From the cell containing the given text, extract its center point as (X, Y) coordinate. 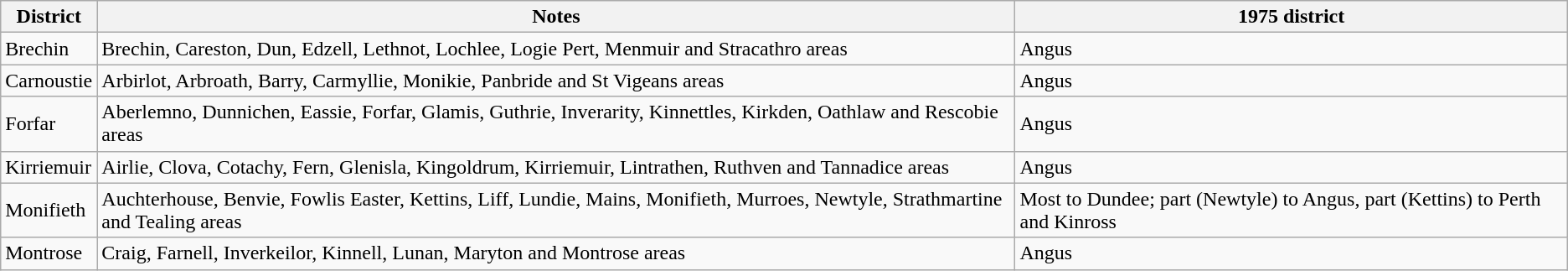
Forfar (49, 124)
Montrose (49, 253)
Arbirlot, Arbroath, Barry, Carmyllie, Monikie, Panbride and St Vigeans areas (556, 81)
District (49, 17)
Brechin, Careston, Dun, Edzell, Lethnot, Lochlee, Logie Pert, Menmuir and Stracathro areas (556, 49)
Auchterhouse, Benvie, Fowlis Easter, Kettins, Liff, Lundie, Mains, Monifieth, Murroes, Newtyle, Strathmartine and Tealing areas (556, 210)
Aberlemno, Dunnichen, Eassie, Forfar, Glamis, Guthrie, Inverarity, Kinnettles, Kirkden, Oathlaw and Rescobie areas (556, 124)
Monifieth (49, 210)
Kirriemuir (49, 167)
1975 district (1292, 17)
Carnoustie (49, 81)
Most to Dundee; part (Newtyle) to Angus, part (Kettins) to Perth and Kinross (1292, 210)
Brechin (49, 49)
Airlie, Clova, Cotachy, Fern, Glenisla, Kingoldrum, Kirriemuir, Lintrathen, Ruthven and Tannadice areas (556, 167)
Notes (556, 17)
Craig, Farnell, Inverkeilor, Kinnell, Lunan, Maryton and Montrose areas (556, 253)
